Determine the (X, Y) coordinate at the center of the cell enclosing the given text.  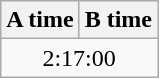
2:17:00 (80, 58)
A time (40, 20)
B time (118, 20)
